Detect which cell encompasses the target text, then output its (X, Y) center coordinate. 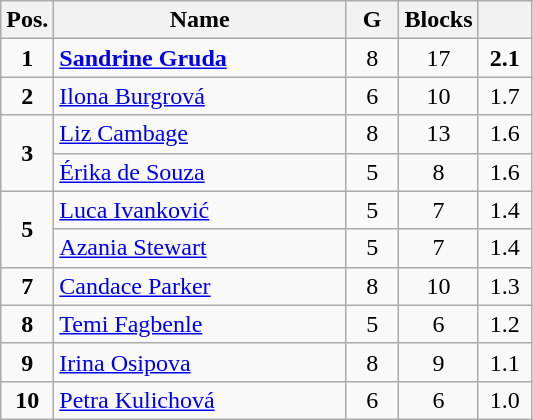
Petra Kulichová (200, 400)
Érika de Souza (200, 172)
Candace Parker (200, 286)
1 (28, 58)
13 (439, 134)
Irina Osipova (200, 362)
2 (28, 96)
Sandrine Gruda (200, 58)
G (372, 20)
Blocks (439, 20)
Temi Fagbenle (200, 324)
1.2 (504, 324)
1.7 (504, 96)
1.0 (504, 400)
Luca Ivanković (200, 210)
2.1 (504, 58)
1.3 (504, 286)
Pos. (28, 20)
Liz Cambage (200, 134)
17 (439, 58)
1.1 (504, 362)
Ilona Burgrová (200, 96)
Name (200, 20)
3 (28, 153)
Azania Stewart (200, 248)
